Scan for the cell matching the given text and deliver its (x, y) coordinate at center. 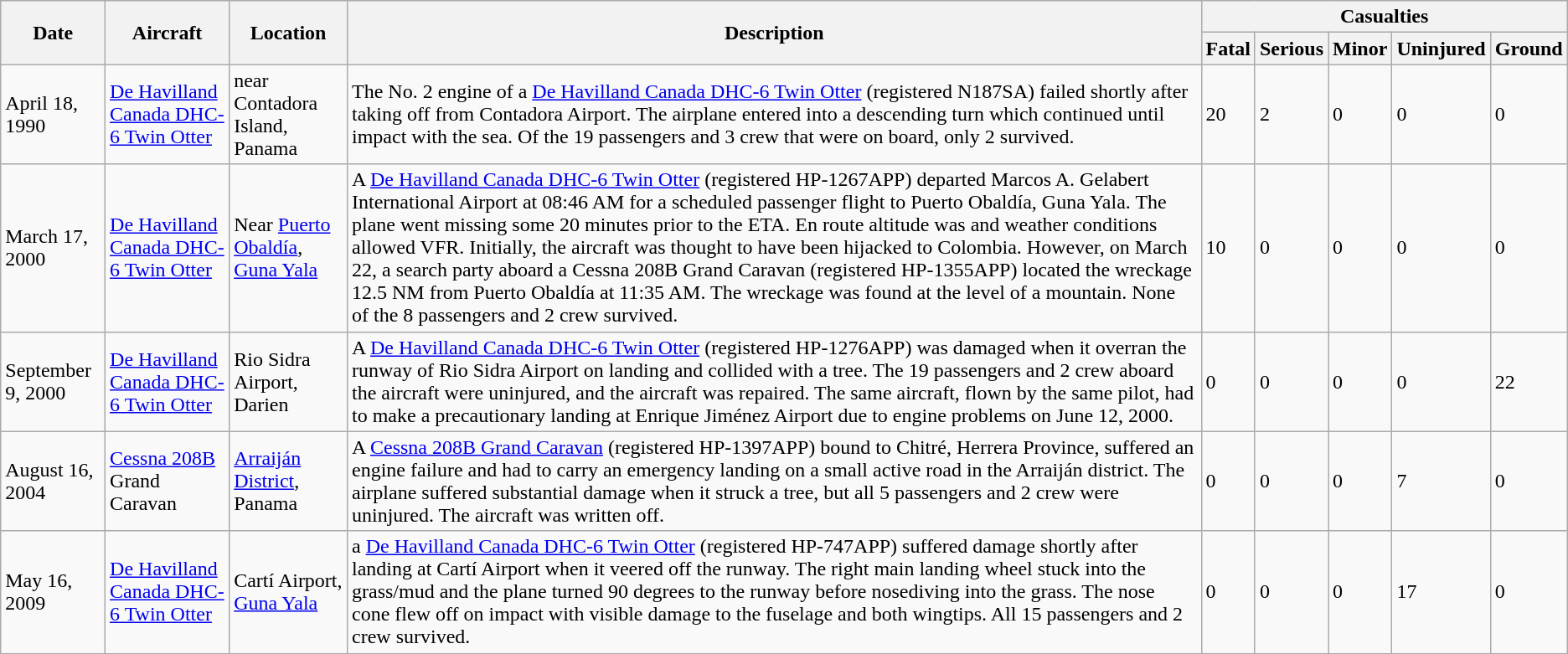
Cessna 208B Grand Caravan (168, 481)
Fatal (1228, 49)
Rio Sidra Airport, Darien (288, 382)
Location (288, 33)
Aircraft (168, 33)
April 18, 1990 (54, 114)
Date (54, 33)
May 16, 2009 (54, 592)
Ground (1529, 49)
Description (774, 33)
March 17, 2000 (54, 248)
September 9, 2000 (54, 382)
10 (1228, 248)
Minor (1360, 49)
22 (1529, 382)
Casualties (1384, 17)
Uninjured (1441, 49)
Arraiján District, Panama (288, 481)
near Contadora Island, Panama (288, 114)
7 (1441, 481)
20 (1228, 114)
August 16, 2004 (54, 481)
17 (1441, 592)
Serious (1292, 49)
Near Puerto Obaldía, Guna Yala (288, 248)
Cartí Airport, Guna Yala (288, 592)
2 (1292, 114)
